Return the (X, Y) coordinate for the center point of the cell that contains the specified text.  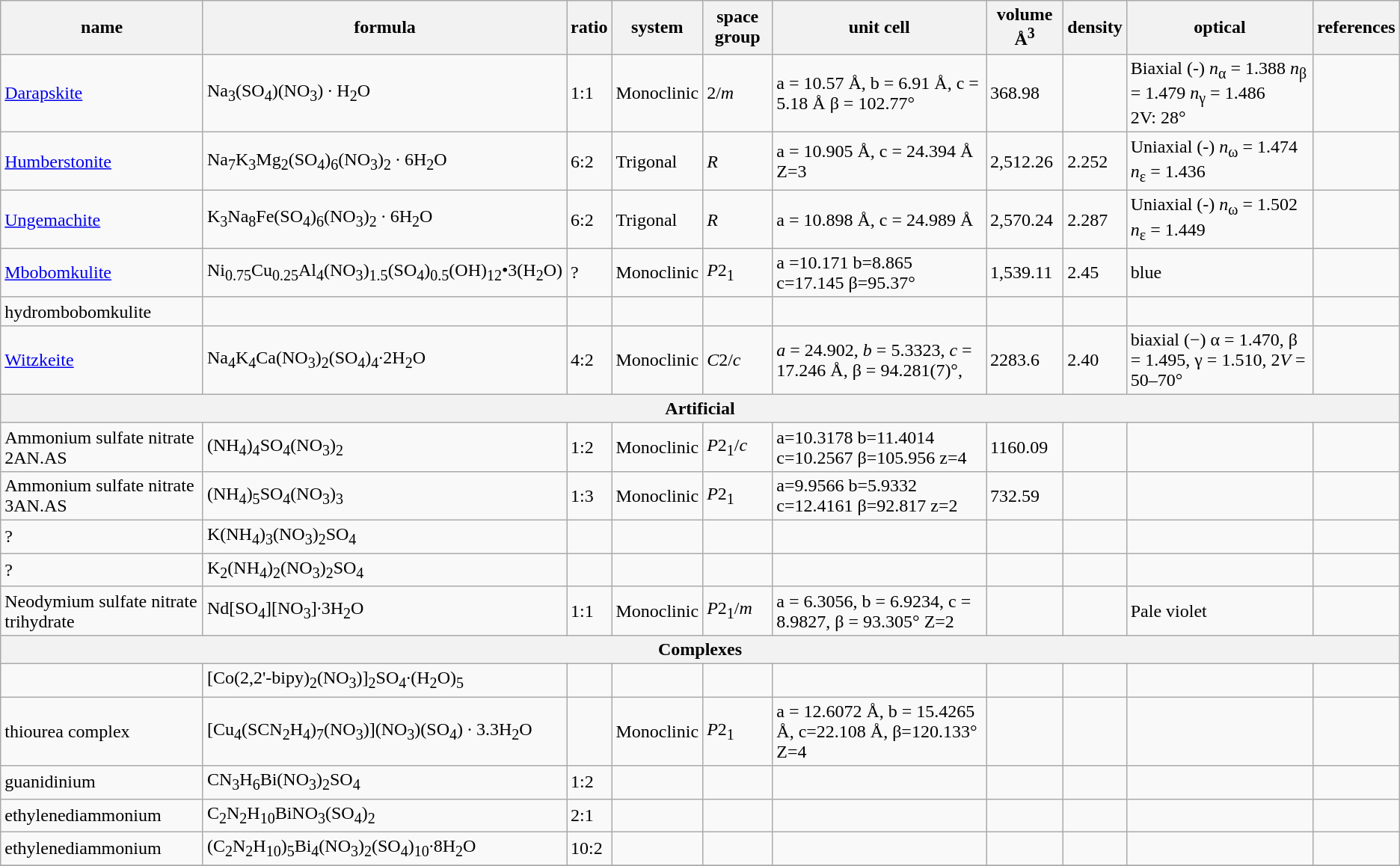
2.252 (1095, 162)
Na7K3Mg2(SO4)6(NO3)2 · 6H2O (384, 162)
K(NH4)3(NO3)2SO4 (384, 537)
biaxial (−) α = 1.470, β = 1.495, γ = 1.510, 2V = 50–70° (1220, 360)
Artificial (700, 408)
2/m (737, 93)
volume Å3 (1025, 28)
Neodymium sulfate nitrate trihydrate (102, 610)
a = 6.3056, b = 6.9234, c = 8.9827, β = 93.305° Z=2 (879, 610)
1:3 (589, 495)
P21/m (737, 610)
Na4K4Ca(NO3)2(SO4)4·2H2O (384, 360)
Nd[SO4][NO3]·3H2O (384, 610)
732.59 (1025, 495)
blue (1220, 272)
a=9.9566 b=5.9332 c=12.4161 β=92.817 z=2 (879, 495)
a = 10.905 Å, c = 24.394 Å Z=3 (879, 162)
hydrombobomkulite (102, 311)
2.40 (1095, 360)
C2/c (737, 360)
Humberstonite (102, 162)
a = 12.6072 Å, b = 15.4265 Å, c=22.108 Å, β=120.133° Z=4 (879, 731)
2283.6 (1025, 360)
368.98 (1025, 93)
Ammonium sulfate nitrate 3AN.AS (102, 495)
Ni0.75Cu0.25Al4(NO3)1.5(SO4)0.5(OH)12•3(H2O) (384, 272)
references (1357, 28)
a = 10.57 Å, b = 6.91 Å, c = 5.18 Å β = 102.77° (879, 93)
optical (1220, 28)
10:2 (589, 848)
2:1 (589, 815)
formula (384, 28)
Witzkeite (102, 360)
(C2N2H10)5Bi4(NO3)2(SO4)10·8H2O (384, 848)
Uniaxial (-) nω = 1.502 nε = 1.449 (1220, 220)
a = 24.902, b = 5.3323, c = 17.246 Å, β = 94.281(7)°, (879, 360)
Na3(SO4)(NO3) · H2O (384, 93)
Pale violet (1220, 610)
Uniaxial (-) nω = 1.474 nε = 1.436 (1220, 162)
[Cu4(SCN2H4)7(NO3)](NO3)(SO4) · 3.3H2O (384, 731)
a = 10.898 Å, c = 24.989 Å (879, 220)
unit cell (879, 28)
a=10.3178 b=11.4014 c=10.2567 β=105.956 z=4 (879, 447)
C2N2H10BiNO3(SO4)2 (384, 815)
Darapskite (102, 93)
Complexes (700, 649)
Biaxial (-) nα = 1.388 nβ = 1.479 nγ = 1.4862V: 28° (1220, 93)
(NH4)4SO4(NO3)2 (384, 447)
Ungemachite (102, 220)
K2(NH4)2(NO3)2SO4 (384, 570)
thiourea complex (102, 731)
1,539.11 (1025, 272)
Ammonium sulfate nitrate 2AN.AS (102, 447)
space group (737, 28)
2.45 (1095, 272)
Mbobomkulite (102, 272)
2.287 (1095, 220)
4:2 (589, 360)
K3Na8Fe(SO4)6(NO3)2 · 6H2O (384, 220)
[Co(2,2'-bipy)2(NO3)]2SO4·(H2O)5 (384, 680)
P21/c (737, 447)
ratio (589, 28)
system (657, 28)
1160.09 (1025, 447)
(NH4)5SO4(NO3)3 (384, 495)
2,570.24 (1025, 220)
2,512.26 (1025, 162)
name (102, 28)
guanidinium (102, 782)
CN3H6Bi(NO3)2SO4 (384, 782)
density (1095, 28)
a =10.171 b=8.865 c=17.145 β=95.37° (879, 272)
